Find where the given text appears and provide that cell's center as (X, Y) coordinate. 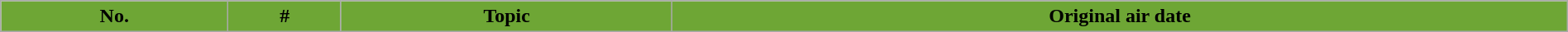
# (284, 16)
No. (114, 16)
Original air date (1120, 16)
Topic (506, 16)
